Identify which cell holds the provided text, then report its [X, Y] central coordinate. 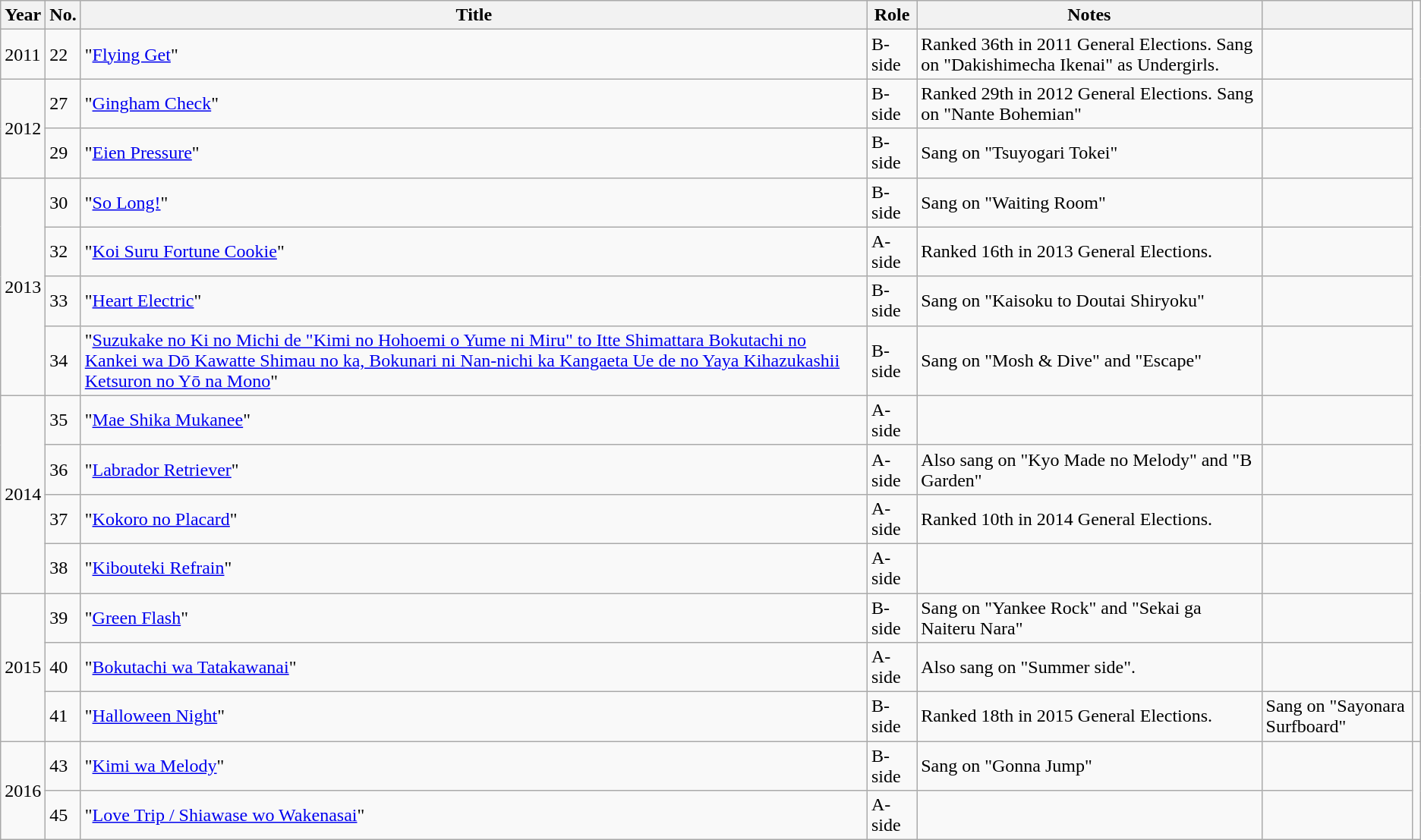
Sang on "Mosh & Dive" and "Escape" [1089, 360]
Also sang on "Summer side". [1089, 668]
Role [891, 15]
33 [63, 300]
36 [63, 469]
Sang on "Yankee Rock" and "Sekai ga Naiteru Nara" [1089, 618]
45 [63, 815]
27 [63, 103]
"So Long!" [474, 202]
30 [63, 202]
34 [63, 360]
Sang on "Gonna Jump" [1089, 766]
Sang on "Tsuyogari Tokei" [1089, 153]
Also sang on "Kyo Made no Melody" and "B Garden" [1089, 469]
"Gingham Check" [474, 103]
37 [63, 519]
"Halloween Night" [474, 716]
2016 [23, 791]
32 [63, 252]
29 [63, 153]
22 [63, 55]
"Kimi wa Melody" [474, 766]
"Green Flash" [474, 618]
"Labrador Retriever" [474, 469]
Ranked 29th in 2012 General Elections. Sang on "Nante Bohemian" [1089, 103]
"Bokutachi wa Tatakawanai" [474, 668]
Sang on "Sayonara Surfboard" [1337, 716]
43 [63, 766]
38 [63, 568]
Ranked 16th in 2013 General Elections. [1089, 252]
Ranked 10th in 2014 General Elections. [1089, 519]
39 [63, 618]
2011 [23, 55]
"Koi Suru Fortune Cookie" [474, 252]
Ranked 18th in 2015 General Elections. [1089, 716]
"Kibouteki Refrain" [474, 568]
Ranked 36th in 2011 General Elections. Sang on "Dakishimecha Ikenai" as Undergirls. [1089, 55]
Sang on "Waiting Room" [1089, 202]
"Flying Get" [474, 55]
2014 [23, 494]
41 [63, 716]
2012 [23, 128]
"Kokoro no Placard" [474, 519]
Notes [1089, 15]
"Mae Shika Mukanee" [474, 420]
Year [23, 15]
2015 [23, 668]
40 [63, 668]
2013 [23, 287]
"Heart Electric" [474, 300]
35 [63, 420]
Sang on "Kaisoku to Doutai Shiryoku" [1089, 300]
No. [63, 15]
"Love Trip / Shiawase wo Wakenasai" [474, 815]
"Eien Pressure" [474, 153]
Title [474, 15]
